Search for the cell housing the specified text and yield its (x, y) center coordinate. 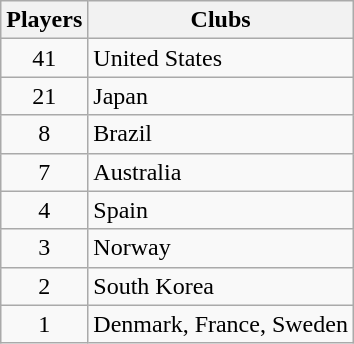
Players (44, 20)
Spain (221, 210)
Japan (221, 96)
United States (221, 58)
7 (44, 172)
3 (44, 248)
Australia (221, 172)
Clubs (221, 20)
8 (44, 134)
South Korea (221, 286)
1 (44, 324)
Norway (221, 248)
41 (44, 58)
21 (44, 96)
Denmark, France, Sweden (221, 324)
4 (44, 210)
2 (44, 286)
Brazil (221, 134)
